Determine the (X, Y) coordinate at the center of the cell enclosing the given text.  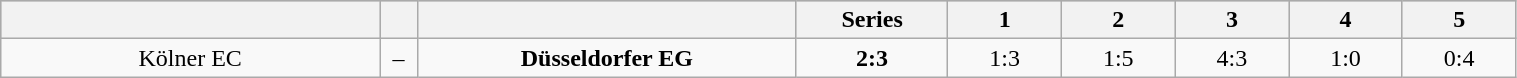
5 (1459, 20)
Düsseldorfer EG (606, 58)
4 (1346, 20)
2:3 (872, 58)
0:4 (1459, 58)
Series (872, 20)
1:0 (1346, 58)
4:3 (1232, 58)
Kölner EC (190, 58)
3 (1232, 20)
2 (1118, 20)
1 (1005, 20)
1:5 (1118, 58)
– (399, 58)
1:3 (1005, 58)
